Determine the (X, Y) coordinate at the center of the cell enclosing the given text.  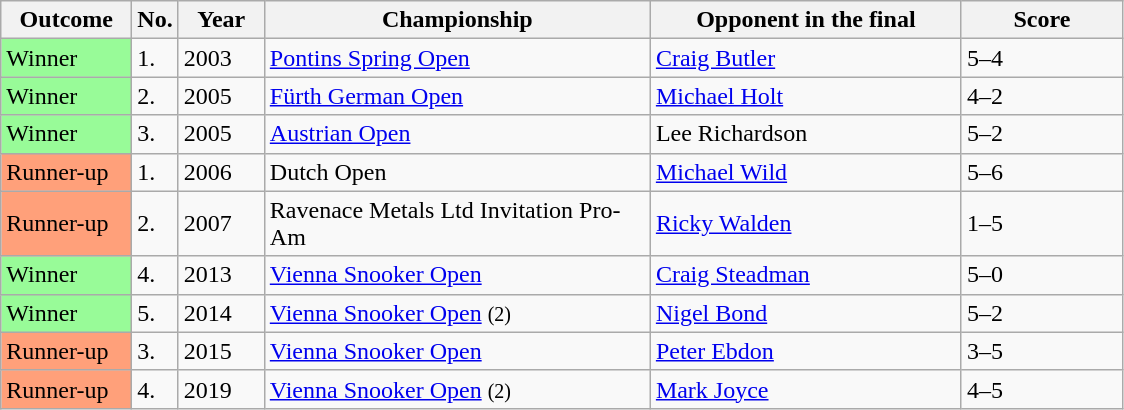
2013 (221, 275)
Mark Joyce (806, 389)
Fürth German Open (457, 96)
2019 (221, 389)
Austrian Open (457, 134)
5–4 (1042, 58)
3–5 (1042, 351)
Lee Richardson (806, 134)
Michael Holt (806, 96)
Pontins Spring Open (457, 58)
Nigel Bond (806, 313)
2014 (221, 313)
2003 (221, 58)
No. (155, 20)
5. (155, 313)
Peter Ebdon (806, 351)
5–0 (1042, 275)
Dutch Open (457, 172)
Score (1042, 20)
1–5 (1042, 224)
2015 (221, 351)
Outcome (66, 20)
Championship (457, 20)
Ricky Walden (806, 224)
Opponent in the final (806, 20)
2007 (221, 224)
Craig Steadman (806, 275)
4–2 (1042, 96)
2006 (221, 172)
5–6 (1042, 172)
Ravenace Metals Ltd Invitation Pro-Am (457, 224)
Year (221, 20)
4–5 (1042, 389)
Michael Wild (806, 172)
Craig Butler (806, 58)
